Provide the [X, Y] coordinate of the cell's center where the given text is located.  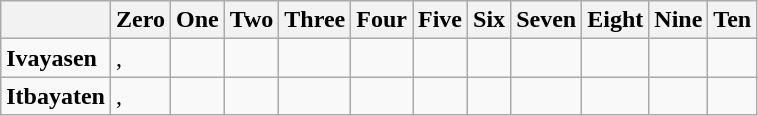
Five [440, 20]
Four [382, 20]
Zero [140, 20]
Eight [616, 20]
Six [490, 20]
Two [252, 20]
Seven [546, 20]
Ivayasen [56, 58]
Nine [678, 20]
Three [315, 20]
One [197, 20]
Ten [732, 20]
Itbayaten [56, 96]
